Provide the [x, y] coordinate of the cell's center where the given text is located.  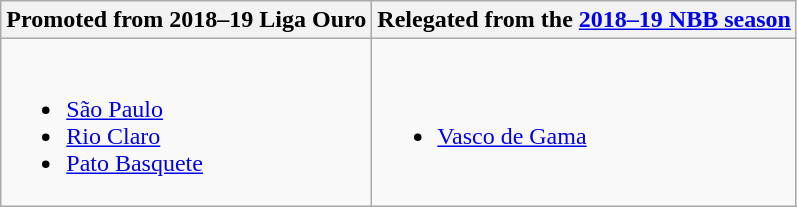
Promoted from 2018–19 Liga Ouro [186, 20]
Relegated from the 2018–19 NBB season [584, 20]
São PauloRio ClaroPato Basquete [186, 122]
Vasco de Gama [584, 122]
